Locate the cell with the specified text and output its (x, y) center coordinate. 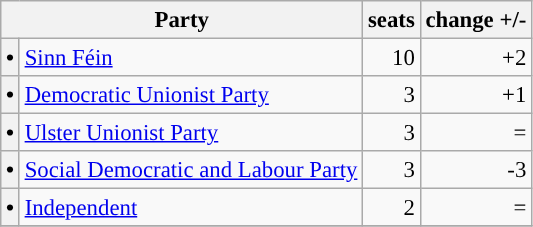
10 (392, 58)
Party (182, 20)
+2 (476, 58)
change +/- (476, 20)
seats (392, 20)
2 (392, 208)
+1 (476, 95)
Independent (190, 208)
Ulster Unionist Party (190, 133)
-3 (476, 170)
Social Democratic and Labour Party (190, 170)
Democratic Unionist Party (190, 95)
Sinn Féin (190, 58)
